Return (x, y) of the center of cell containing provided text 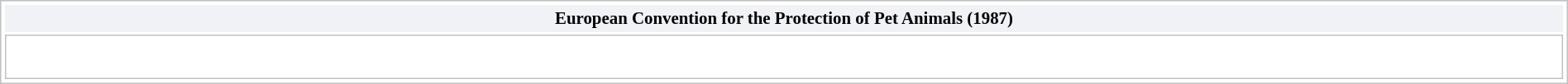
European Convention for the Protection of Pet Animals (1987) (784, 18)
